Pinpoint the cell where the given text exists, returning its [x, y] midpoint coordinate. 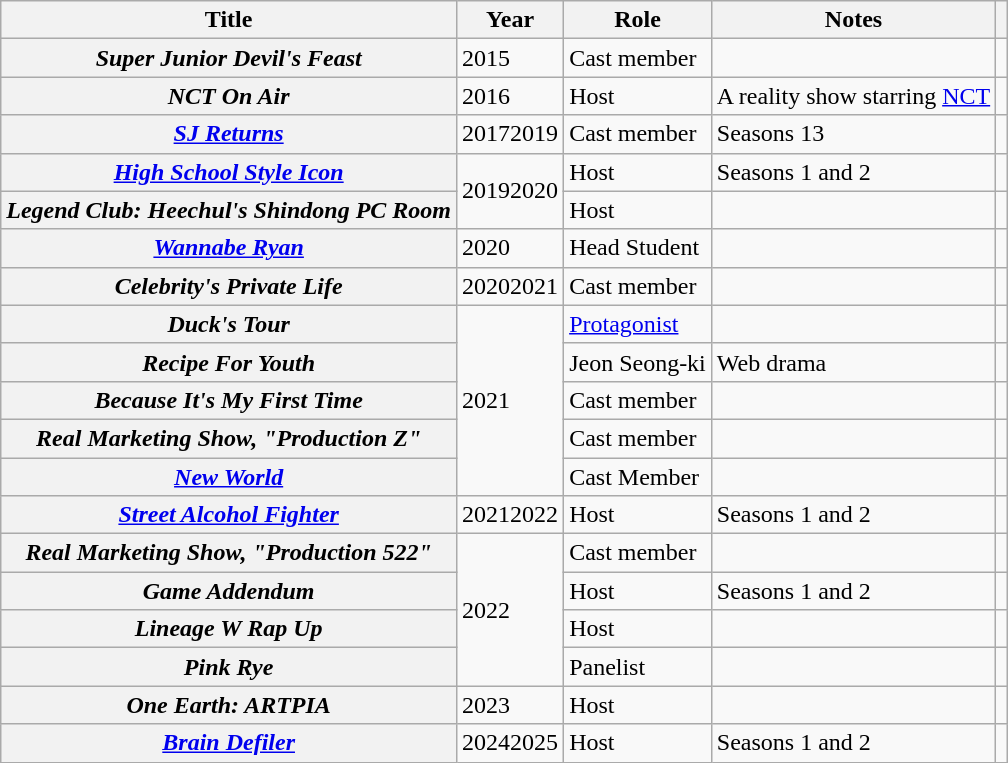
20192020 [510, 191]
20212022 [510, 515]
Real Marketing Show, "Production 522" [229, 553]
2016 [510, 96]
Brain Defiler [229, 743]
Lineage W Rap Up [229, 629]
Jeon Seong-ki [638, 362]
2023 [510, 705]
Protagonist [638, 324]
Street Alcohol Fighter [229, 515]
Seasons 13 [853, 134]
Duck's Tour [229, 324]
Title [229, 20]
Real Marketing Show, "Production Z" [229, 438]
Recipe For Youth [229, 362]
20242025 [510, 743]
Legend Club: Heechul's Shindong PC Room [229, 210]
New World [229, 477]
Role [638, 20]
Notes [853, 20]
Head Student [638, 248]
Year [510, 20]
Because It's My First Time [229, 400]
2015 [510, 58]
Panelist [638, 667]
Game Addendum [229, 591]
SJ Returns [229, 134]
One Earth: ARTPIA [229, 705]
Cast Member [638, 477]
Super Junior Devil's Feast [229, 58]
20172019 [510, 134]
2021 [510, 400]
A reality show starring NCT [853, 96]
High School Style Icon [229, 172]
Pink Rye [229, 667]
NCT On Air [229, 96]
Web drama [853, 362]
20202021 [510, 286]
Wannabe Ryan [229, 248]
2022 [510, 610]
2020 [510, 248]
Celebrity's Private Life [229, 286]
